Return (X, Y) of the center of cell containing provided text 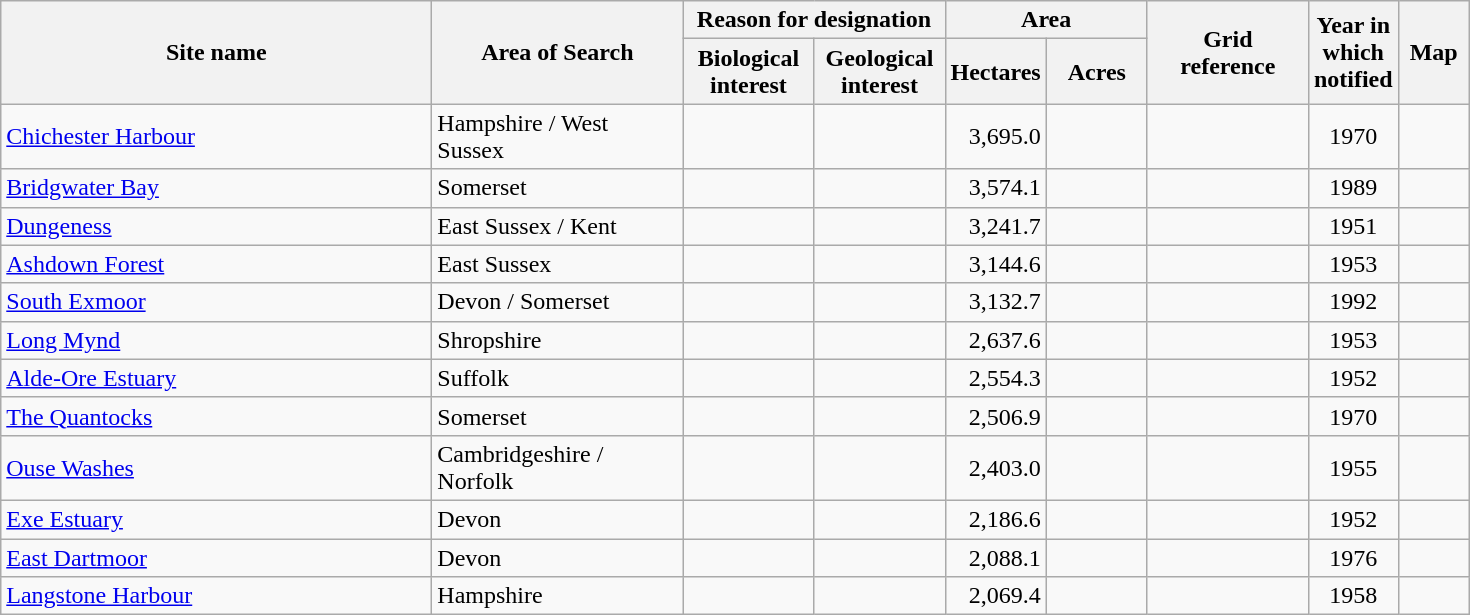
Year in which notified (1353, 52)
1958 (1353, 596)
Geological interest (880, 72)
Devon / Somerset (558, 302)
3,132.7 (996, 302)
Suffolk (558, 378)
Biological interest (748, 72)
3,144.6 (996, 264)
2,403.0 (996, 468)
Grid reference (1228, 52)
Area of Search (558, 52)
The Quantocks (216, 416)
South Exmoor (216, 302)
2,554.3 (996, 378)
Long Mynd (216, 340)
1989 (1353, 188)
East Dartmoor (216, 557)
Shropshire (558, 340)
Dungeness (216, 226)
1955 (1353, 468)
3,574.1 (996, 188)
2,088.1 (996, 557)
2,069.4 (996, 596)
Chichester Harbour (216, 136)
Ouse Washes (216, 468)
Acres (1096, 72)
2,506.9 (996, 416)
1951 (1353, 226)
Map (1434, 52)
1976 (1353, 557)
Area (1046, 20)
Alde-Ore Estuary (216, 378)
Bridgwater Bay (216, 188)
Hampshire / West Sussex (558, 136)
East Sussex (558, 264)
3,241.7 (996, 226)
East Sussex / Kent (558, 226)
2,637.6 (996, 340)
Reason for designation (814, 20)
Cambridgeshire / Norfolk (558, 468)
Exe Estuary (216, 519)
Hampshire (558, 596)
Langstone Harbour (216, 596)
Hectares (996, 72)
Site name (216, 52)
3,695.0 (996, 136)
1992 (1353, 302)
2,186.6 (996, 519)
Ashdown Forest (216, 264)
